Identify which cell holds the provided text, then report its (x, y) central coordinate. 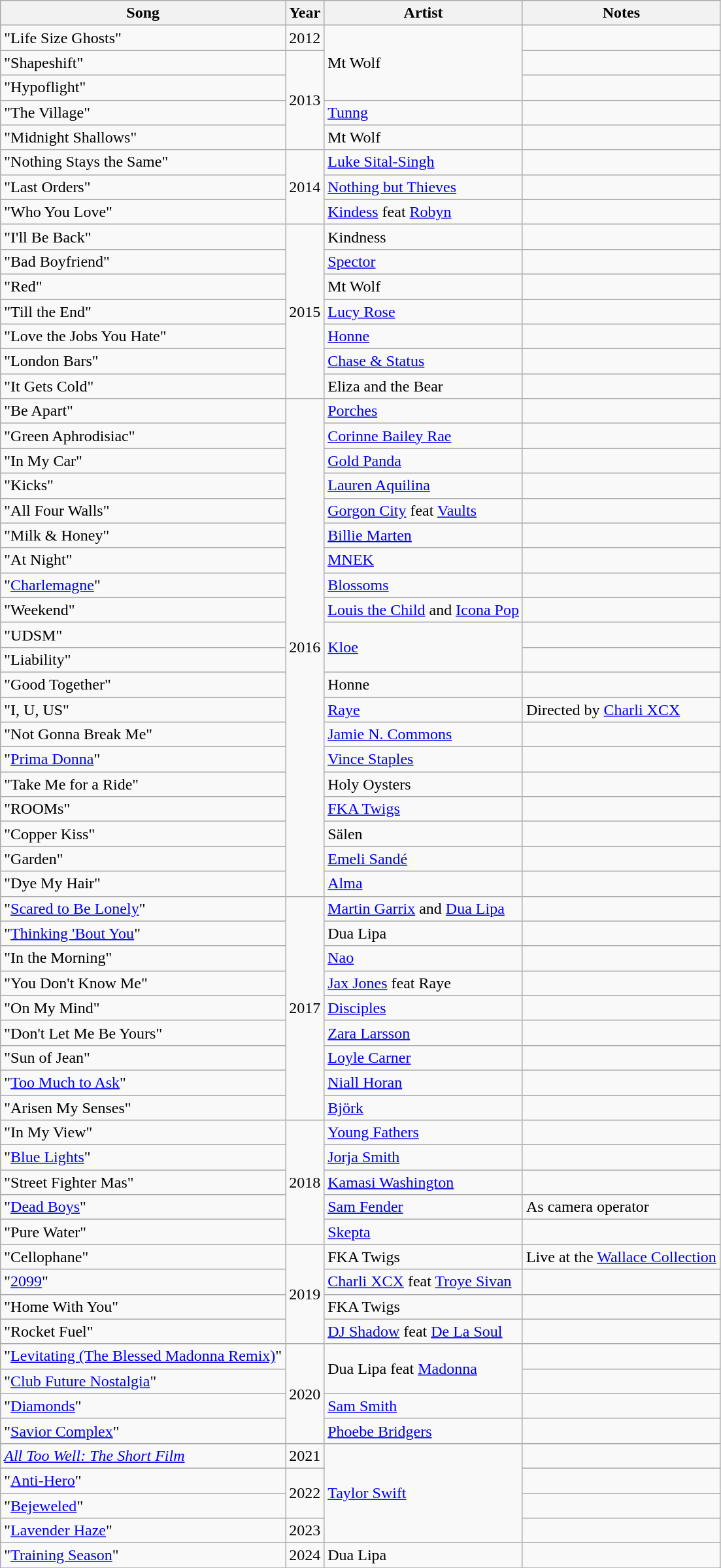
"Who You Love" (143, 212)
Kindness (424, 237)
2012 (305, 38)
Young Fathers (424, 1133)
"Dye My Hair" (143, 884)
"Blue Lights" (143, 1158)
"Sun of Jean" (143, 1058)
Luke Sital-Singh (424, 162)
"Midnight Shallows" (143, 137)
Niall Horan (424, 1082)
Louis the Child and Icona Pop (424, 610)
"Prima Donna" (143, 759)
Holy Oysters (424, 784)
"Milk & Honey" (143, 535)
"Till the End" (143, 312)
2014 (305, 187)
"Lavender Haze" (143, 1531)
"Savior Complex" (143, 1431)
Sam Fender (424, 1207)
2020 (305, 1393)
"Good Together" (143, 684)
2013 (305, 100)
"The Village" (143, 112)
Gorgon City feat Vaults (424, 510)
"Thinking 'Bout You" (143, 933)
Kindess feat Robyn (424, 212)
"I, U, US" (143, 709)
"Green Aphrodisiac" (143, 436)
"Home With You" (143, 1307)
Zara Larsson (424, 1033)
"Charlemagne" (143, 585)
Martin Garrix and Dua Lipa (424, 909)
Spector (424, 261)
Lucy Rose (424, 312)
Alma (424, 884)
As camera operator (621, 1207)
2015 (305, 311)
2018 (305, 1182)
"Cellophane" (143, 1257)
"At Night" (143, 560)
Sam Smith (424, 1406)
Porches (424, 411)
"Don't Let Me Be Yours" (143, 1033)
"Not Gonna Break Me" (143, 735)
"Nothing Stays the Same" (143, 162)
Jamie N. Commons (424, 735)
Nao (424, 958)
2023 (305, 1531)
"Weekend" (143, 610)
Disciples (424, 1008)
"Bad Boyfriend" (143, 261)
"Rocket Fuel" (143, 1331)
Björk (424, 1108)
"Scared to Be Lonely" (143, 909)
"Anti-Hero" (143, 1480)
All Too Well: The Short Film (143, 1456)
"Dead Boys" (143, 1207)
"Arisen My Senses" (143, 1108)
"Street Fighter Mas" (143, 1182)
"In the Morning" (143, 958)
"2099" (143, 1282)
Tunng (424, 112)
"I'll Be Back" (143, 237)
2016 (305, 647)
Chase & Status (424, 361)
Notes (621, 13)
Vince Staples (424, 759)
Directed by Charli XCX (621, 709)
2021 (305, 1456)
Year (305, 13)
Kloe (424, 647)
"Love the Jobs You Hate" (143, 337)
"Take Me for a Ride" (143, 784)
"Garden" (143, 859)
"Red" (143, 286)
Lauren Aquilina (424, 486)
Corinne Bailey Rae (424, 436)
Gold Panda (424, 461)
Billie Marten (424, 535)
"Liability" (143, 659)
2024 (305, 1556)
Artist (424, 13)
"In My View" (143, 1133)
"Pure Water" (143, 1232)
"Shapeshift" (143, 63)
Loyle Carner (424, 1058)
Song (143, 13)
Eliza and the Bear (424, 386)
"Hypoflight" (143, 88)
"Bejeweled" (143, 1505)
Sälen (424, 834)
"All Four Walls" (143, 510)
Raye (424, 709)
"Life Size Ghosts" (143, 38)
"Training Season" (143, 1556)
2019 (305, 1294)
Skepta (424, 1232)
"Be Apart" (143, 411)
"Levitating (The Blessed Madonna Remix)" (143, 1356)
Nothing but Thieves (424, 187)
Blossoms (424, 585)
"UDSM" (143, 635)
Kamasi Washington (424, 1182)
Live at the Wallace Collection (621, 1257)
2017 (305, 1008)
DJ Shadow feat De La Soul (424, 1331)
"Club Future Nostalgia" (143, 1381)
"Diamonds" (143, 1406)
"London Bars" (143, 361)
"Last Orders" (143, 187)
"On My Mind" (143, 1008)
Charli XCX feat Troye Sivan (424, 1282)
Taylor Swift (424, 1493)
Phoebe Bridgers (424, 1431)
"In My Car" (143, 461)
"You Don't Know Me" (143, 983)
Emeli Sandé (424, 859)
MNEK (424, 560)
"Copper Kiss" (143, 834)
"Too Much to Ask" (143, 1082)
"Kicks" (143, 486)
Dua Lipa feat Madonna (424, 1369)
"It Gets Cold" (143, 386)
2022 (305, 1493)
Jax Jones feat Raye (424, 983)
Jorja Smith (424, 1158)
"ROOMs" (143, 809)
